Determine the (x, y) coordinate at the center of the cell enclosing the given text.  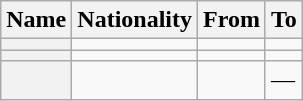
Name (36, 20)
— (284, 80)
Nationality (135, 20)
From (232, 20)
To (284, 20)
